Capture the cell that displays the provided text and extract its [x, y] central coordinate. 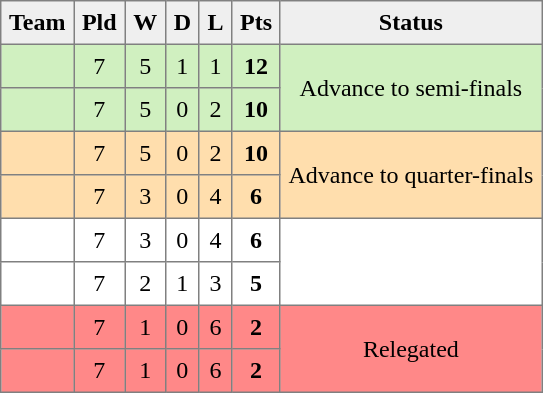
Relegated [410, 348]
W [145, 23]
Advance to semi-finals [410, 88]
12 [256, 66]
Status [410, 23]
L [216, 23]
Pts [256, 23]
Team [38, 23]
D [182, 23]
Pld [100, 23]
Advance to quarter-finals [410, 174]
